Provide the (X, Y) coordinate of the cell's center where the given text is located.  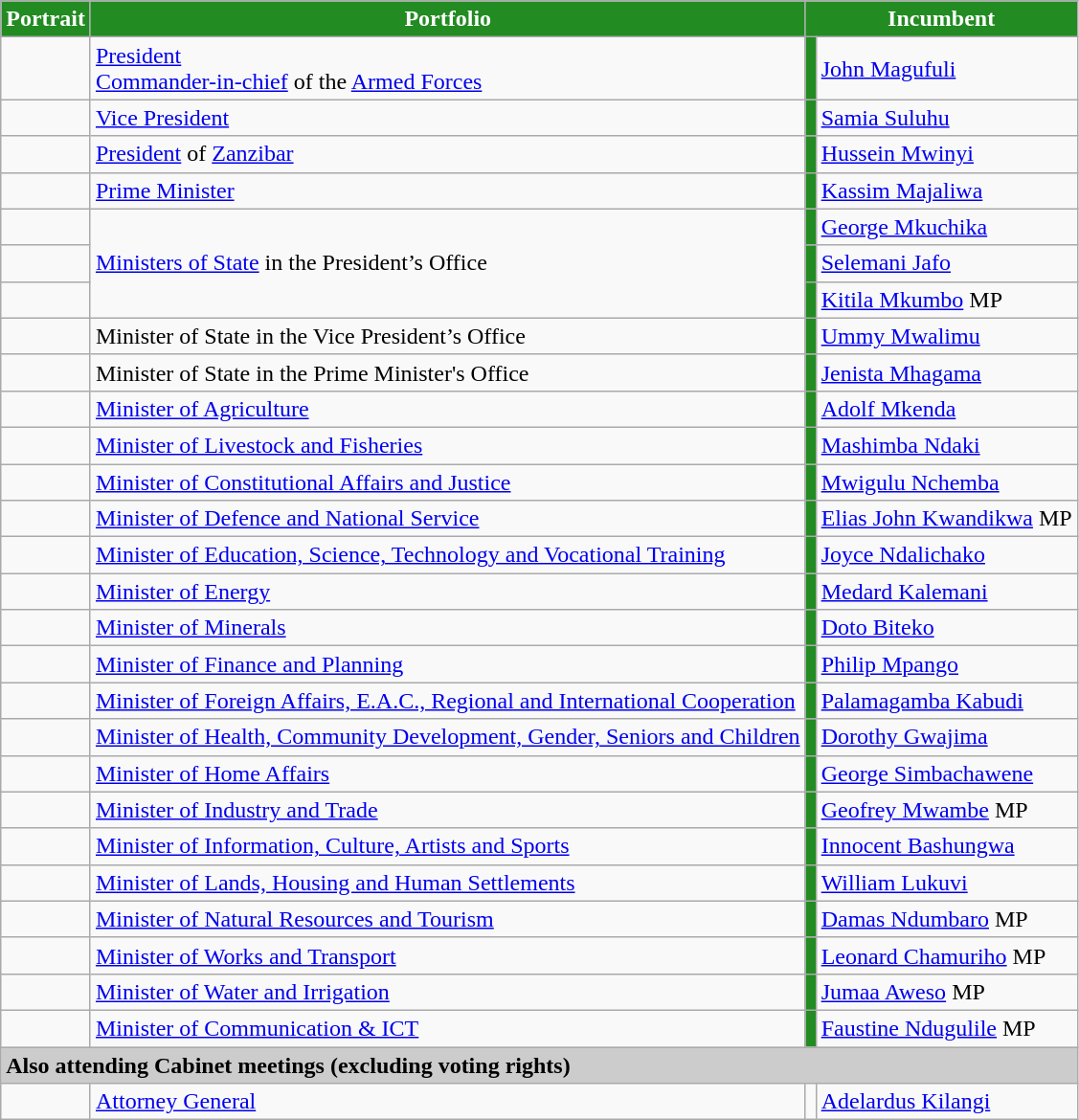
Minister of Foreign Affairs, E.A.C., Regional and International Cooperation (448, 701)
Jenista Mhagama (946, 372)
Elias John Kwandikwa MP (946, 519)
Minister of Agriculture (448, 409)
President of Zanzibar (448, 154)
Prime Minister (448, 190)
Minister of Lands, Housing and Human Settlements (448, 883)
Mwigulu Nchemba (946, 482)
Incumbent (941, 19)
Minister of Natural Resources and Tourism (448, 919)
Minister of Minerals (448, 628)
Joyce Ndalichako (946, 555)
Minister of Information, Culture, Artists and Sports (448, 846)
George Mkuchika (946, 227)
Minister of Health, Community Development, Gender, Seniors and Children (448, 737)
Minister of Communication & ICT (448, 1028)
Jumaa Aweso MP (946, 992)
Minister of Industry and Trade (448, 810)
Selemani Jafo (946, 263)
Minister of Energy (448, 592)
Geofrey Mwambe MP (946, 810)
PresidentCommander-in-chief of the Armed Forces (448, 69)
Innocent Bashungwa (946, 846)
Portfolio (448, 19)
Minister of Education, Science, Technology and Vocational Training (448, 555)
Adelardus Kilangi (946, 1102)
Mashimba Ndaki (946, 445)
Ministers of State in the President’s Office (448, 263)
Minister of Water and Irrigation (448, 992)
Attorney General (448, 1102)
Ummy Mwalimu (946, 336)
Faustine Ndugulile MP (946, 1028)
Also attending Cabinet meetings (excluding voting rights) (539, 1065)
Minister of Home Affairs (448, 773)
Kitila Mkumbo MP (946, 300)
George Simbachawene (946, 773)
Minister of Constitutional Affairs and Justice (448, 482)
Adolf Mkenda (946, 409)
Hussein Mwinyi (946, 154)
Minister of Finance and Planning (448, 664)
Samia Suluhu (946, 118)
Minister of State in the Vice President’s Office (448, 336)
Philip Mpango (946, 664)
Leonard Chamuriho MP (946, 955)
Doto Biteko (946, 628)
William Lukuvi (946, 883)
Minister of Works and Transport (448, 955)
Palamagamba Kabudi (946, 701)
John Magufuli (946, 69)
Minister of State in the Prime Minister's Office (448, 372)
Minister of Livestock and Fisheries (448, 445)
Vice President (448, 118)
Dorothy Gwajima (946, 737)
Portrait (46, 19)
Damas Ndumbaro MP (946, 919)
Minister of Defence and National Service (448, 519)
Medard Kalemani (946, 592)
Kassim Majaliwa (946, 190)
